For the text-containing cell, return its midpoint in [x, y] coordinate format. 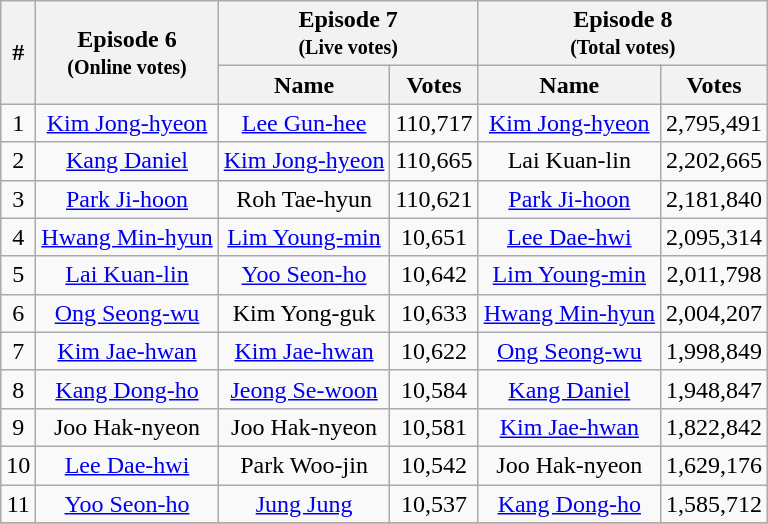
Lee Gun-hee [304, 123]
110,665 [434, 161]
8 [18, 389]
7 [18, 351]
2,011,798 [714, 275]
Episode 7(Live votes) [348, 34]
10,622 [434, 351]
6 [18, 313]
11 [18, 503]
1,585,712 [714, 503]
Park Woo-jin [304, 465]
Episode 8(Total votes) [622, 34]
10,642 [434, 275]
110,621 [434, 199]
2,202,665 [714, 161]
9 [18, 427]
4 [18, 237]
# [18, 52]
1,998,849 [714, 351]
5 [18, 275]
2,095,314 [714, 237]
10,633 [434, 313]
10,651 [434, 237]
2,795,491 [714, 123]
2,004,207 [714, 313]
Jeong Se-woon [304, 389]
Kim Yong-guk [304, 313]
10,584 [434, 389]
Roh Tae-hyun [304, 199]
1,948,847 [714, 389]
2 [18, 161]
10,537 [434, 503]
Jung Jung [304, 503]
110,717 [434, 123]
10,542 [434, 465]
1,822,842 [714, 427]
1,629,176 [714, 465]
10,581 [434, 427]
Episode 6(Online votes) [127, 52]
3 [18, 199]
10 [18, 465]
2,181,840 [714, 199]
1 [18, 123]
